Determine the (x, y) coordinate at the center of the cell enclosing the given text.  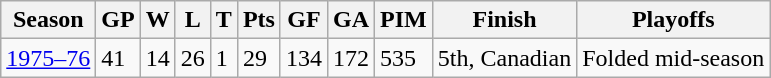
GA (352, 20)
29 (258, 58)
L (192, 20)
1975–76 (48, 58)
PIM (404, 20)
W (158, 20)
Playoffs (674, 20)
5th, Canadian (504, 58)
Folded mid-season (674, 58)
172 (352, 58)
1 (224, 58)
Finish (504, 20)
Season (48, 20)
Pts (258, 20)
535 (404, 58)
T (224, 20)
GP (118, 20)
14 (158, 58)
26 (192, 58)
GF (304, 20)
41 (118, 58)
134 (304, 58)
